Output the [x, y] coordinate of the center of the cell containing the given text.  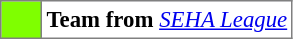
Team from SEHA League [166, 20]
